Locate the cell with the specified text and output its [X, Y] center coordinate. 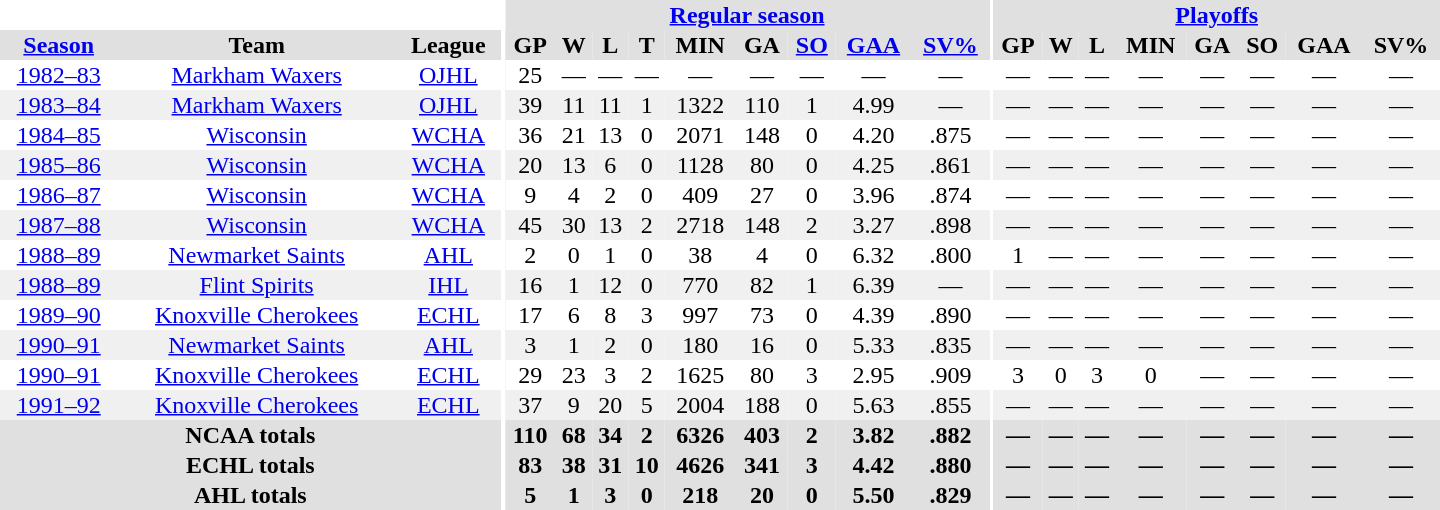
.829 [951, 495]
8 [610, 315]
.890 [951, 315]
Flint Spirits [256, 285]
4626 [700, 465]
1982–83 [58, 75]
IHL [448, 285]
341 [762, 465]
League [448, 45]
5.63 [873, 405]
2.95 [873, 375]
997 [700, 315]
34 [610, 435]
31 [610, 465]
Playoffs [1216, 15]
4.25 [873, 165]
.880 [951, 465]
17 [530, 315]
3.96 [873, 195]
403 [762, 435]
.882 [951, 435]
1985–86 [58, 165]
3.27 [873, 225]
1989–90 [58, 315]
1986–87 [58, 195]
21 [574, 135]
188 [762, 405]
1322 [700, 105]
12 [610, 285]
68 [574, 435]
Regular season [748, 15]
770 [700, 285]
3.82 [873, 435]
218 [700, 495]
1625 [700, 375]
29 [530, 375]
30 [574, 225]
45 [530, 225]
.800 [951, 255]
25 [530, 75]
6.39 [873, 285]
1983–84 [58, 105]
NCAA totals [250, 435]
5.33 [873, 345]
ECHL totals [250, 465]
1128 [700, 165]
2071 [700, 135]
23 [574, 375]
1987–88 [58, 225]
4.99 [873, 105]
36 [530, 135]
2718 [700, 225]
409 [700, 195]
73 [762, 315]
AHL totals [250, 495]
.861 [951, 165]
180 [700, 345]
.875 [951, 135]
37 [530, 405]
.874 [951, 195]
4.39 [873, 315]
5.50 [873, 495]
39 [530, 105]
83 [530, 465]
T [646, 45]
.855 [951, 405]
1984–85 [58, 135]
6.32 [873, 255]
2004 [700, 405]
82 [762, 285]
1991–92 [58, 405]
.898 [951, 225]
6326 [700, 435]
4.20 [873, 135]
10 [646, 465]
Team [256, 45]
27 [762, 195]
Season [58, 45]
.835 [951, 345]
4.42 [873, 465]
.909 [951, 375]
